Search for the cell housing the specified text and yield its (X, Y) center coordinate. 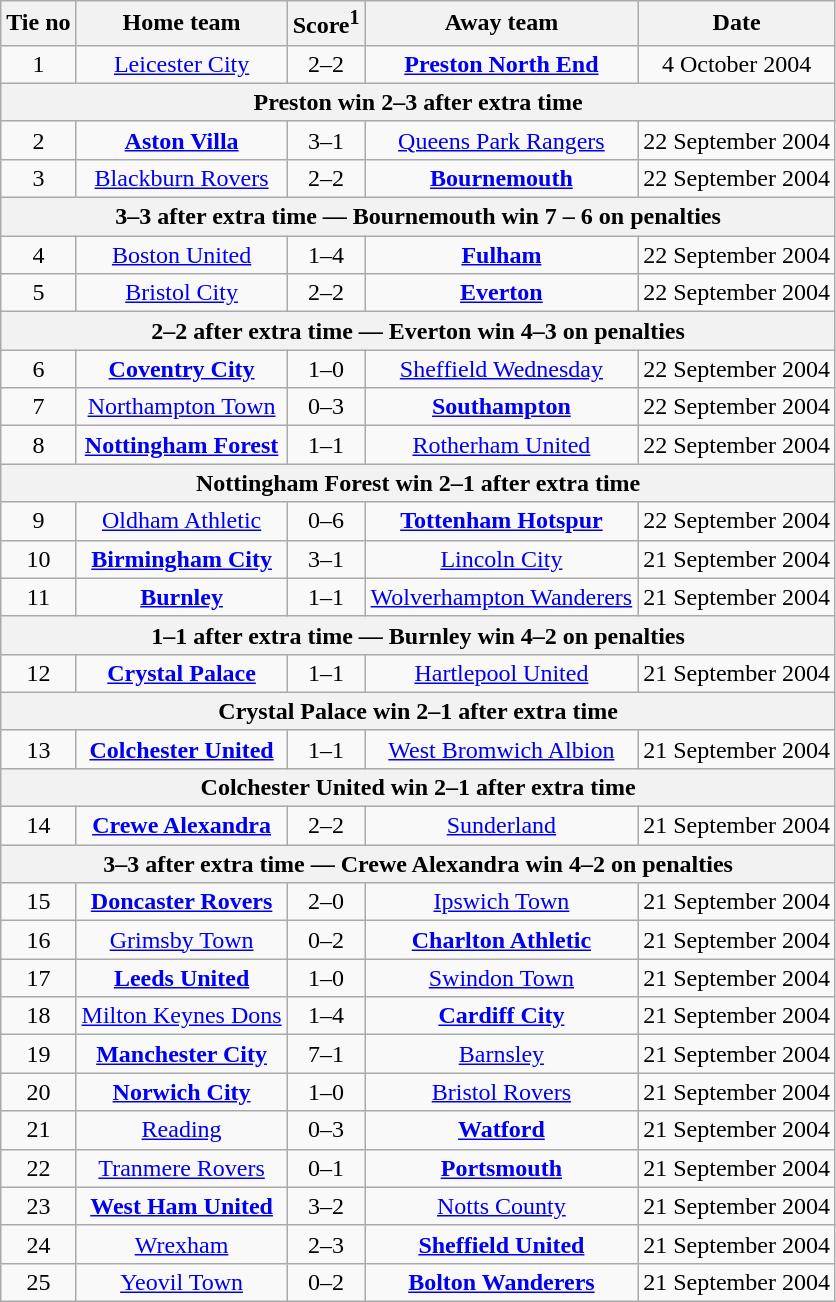
22 (38, 1168)
21 (38, 1130)
Coventry City (182, 369)
Bristol City (182, 293)
Cardiff City (502, 1016)
6 (38, 369)
14 (38, 826)
Bristol Rovers (502, 1092)
Barnsley (502, 1054)
West Ham United (182, 1206)
Sheffield United (502, 1244)
0–1 (326, 1168)
Tottenham Hotspur (502, 521)
Everton (502, 293)
Birmingham City (182, 559)
Leeds United (182, 978)
Colchester United win 2–1 after extra time (418, 787)
Fulham (502, 255)
Nottingham Forest win 2–1 after extra time (418, 483)
Home team (182, 24)
11 (38, 597)
19 (38, 1054)
Manchester City (182, 1054)
Oldham Athletic (182, 521)
9 (38, 521)
4 (38, 255)
2–3 (326, 1244)
Preston North End (502, 64)
Yeovil Town (182, 1282)
3–3 after extra time — Crewe Alexandra win 4–2 on penalties (418, 864)
Tie no (38, 24)
Bolton Wanderers (502, 1282)
1 (38, 64)
Wrexham (182, 1244)
3 (38, 178)
Northampton Town (182, 407)
7 (38, 407)
Watford (502, 1130)
12 (38, 673)
15 (38, 902)
Score1 (326, 24)
Blackburn Rovers (182, 178)
Crewe Alexandra (182, 826)
Milton Keynes Dons (182, 1016)
Crystal Palace win 2–1 after extra time (418, 711)
3–2 (326, 1206)
Aston Villa (182, 140)
Nottingham Forest (182, 445)
3–3 after extra time — Bournemouth win 7 – 6 on penalties (418, 217)
Hartlepool United (502, 673)
18 (38, 1016)
Norwich City (182, 1092)
17 (38, 978)
2 (38, 140)
Notts County (502, 1206)
2–0 (326, 902)
2–2 after extra time — Everton win 4–3 on penalties (418, 331)
Date (737, 24)
Bournemouth (502, 178)
20 (38, 1092)
Sheffield Wednesday (502, 369)
West Bromwich Albion (502, 749)
10 (38, 559)
4 October 2004 (737, 64)
Crystal Palace (182, 673)
25 (38, 1282)
Away team (502, 24)
Colchester United (182, 749)
Portsmouth (502, 1168)
Preston win 2–3 after extra time (418, 102)
0–6 (326, 521)
23 (38, 1206)
Ipswich Town (502, 902)
8 (38, 445)
Doncaster Rovers (182, 902)
1–1 after extra time — Burnley win 4–2 on penalties (418, 635)
16 (38, 940)
Southampton (502, 407)
13 (38, 749)
Swindon Town (502, 978)
Wolverhampton Wanderers (502, 597)
7–1 (326, 1054)
Burnley (182, 597)
5 (38, 293)
Charlton Athletic (502, 940)
Lincoln City (502, 559)
Reading (182, 1130)
Queens Park Rangers (502, 140)
Leicester City (182, 64)
Tranmere Rovers (182, 1168)
Sunderland (502, 826)
Grimsby Town (182, 940)
Boston United (182, 255)
Rotherham United (502, 445)
24 (38, 1244)
